Return [x, y] of the center of cell containing provided text 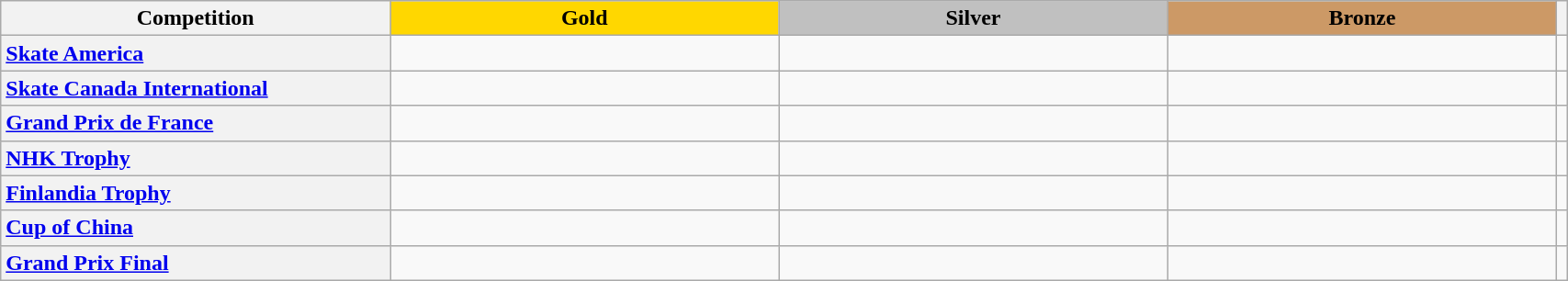
Competition [196, 18]
Bronze [1361, 18]
Finlandia Trophy [196, 193]
Grand Prix Final [196, 263]
NHK Trophy [196, 158]
Silver [974, 18]
Skate America [196, 53]
Grand Prix de France [196, 123]
Cup of China [196, 228]
Skate Canada International [196, 88]
Gold [584, 18]
